Locate the cell with the specified text and output its [X, Y] center coordinate. 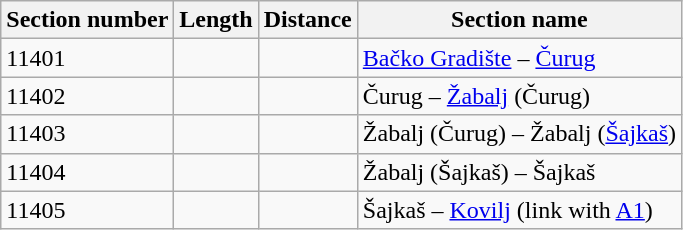
11404 [88, 172]
11402 [88, 96]
Distance [308, 20]
Čurug – Žabalj (Čurug) [519, 96]
Žabalj (Šajkaš) – Šajkaš [519, 172]
Section name [519, 20]
11405 [88, 210]
Šajkaš – Kovilj (link with A1) [519, 210]
Length [216, 20]
11401 [88, 58]
11403 [88, 134]
Section number [88, 20]
Žabalj (Čurug) – Žabalj (Šajkaš) [519, 134]
Bačko Gradište – Čurug [519, 58]
